Return [x, y] of the center of cell containing provided text 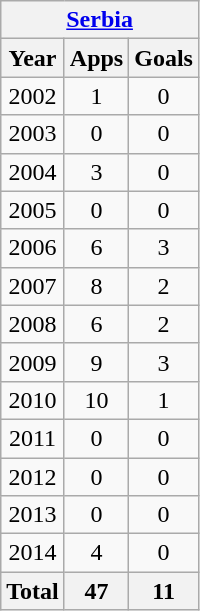
Year [33, 58]
2005 [33, 210]
2008 [33, 324]
Goals [164, 58]
2011 [33, 438]
2004 [33, 172]
2012 [33, 477]
8 [96, 286]
Total [33, 591]
2002 [33, 96]
Serbia [100, 20]
Apps [96, 58]
2010 [33, 400]
47 [96, 591]
4 [96, 553]
2003 [33, 134]
2009 [33, 362]
2013 [33, 515]
2006 [33, 248]
2007 [33, 286]
9 [96, 362]
10 [96, 400]
11 [164, 591]
2014 [33, 553]
